Provide the [X, Y] coordinate of the cell's center where the given text is located.  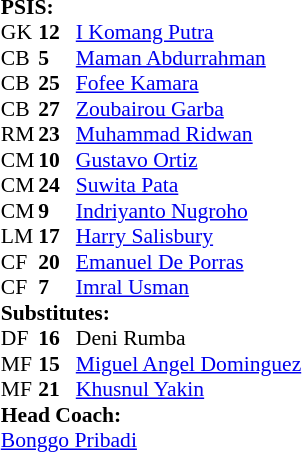
Imral Usman [188, 287]
Muhammad Ridwan [188, 135]
21 [57, 389]
7 [57, 287]
9 [57, 211]
GK [20, 33]
Suwita Pata [188, 185]
25 [57, 83]
Gustavo Ortiz [188, 160]
Harry Salisbury [188, 237]
15 [57, 364]
5 [57, 58]
RM [20, 135]
Emanuel De Porras [188, 262]
24 [57, 185]
20 [57, 262]
23 [57, 135]
Indriyanto Nugroho [188, 211]
10 [57, 160]
Head Coach: [151, 415]
LM [20, 237]
Zoubairou Garba [188, 109]
Khusnul Yakin [188, 389]
Maman Abdurrahman [188, 58]
I Komang Putra [188, 33]
17 [57, 237]
27 [57, 109]
12 [57, 33]
Substitutes: [151, 313]
Deni Rumba [188, 339]
Fofee Kamara [188, 83]
16 [57, 339]
DF [20, 339]
Miguel Angel Dominguez [188, 364]
